For the text-containing cell, return its midpoint in (x, y) coordinate format. 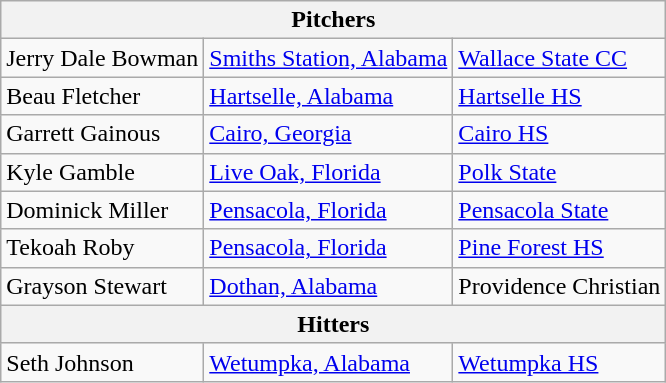
Grayson Stewart (102, 286)
Wetumpka, Alabama (328, 362)
Pitchers (334, 20)
Wetumpka HS (560, 362)
Providence Christian (560, 286)
Pensacola State (560, 210)
Hartselle, Alabama (328, 96)
Wallace State CC (560, 58)
Hitters (334, 324)
Hartselle HS (560, 96)
Tekoah Roby (102, 248)
Cairo HS (560, 134)
Cairo, Georgia (328, 134)
Pine Forest HS (560, 248)
Garrett Gainous (102, 134)
Jerry Dale Bowman (102, 58)
Beau Fletcher (102, 96)
Smiths Station, Alabama (328, 58)
Dominick Miller (102, 210)
Dothan, Alabama (328, 286)
Live Oak, Florida (328, 172)
Seth Johnson (102, 362)
Polk State (560, 172)
Kyle Gamble (102, 172)
